Return the [x, y] coordinate for the center point of the cell that contains the specified text.  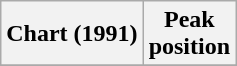
Chart (1991) [72, 34]
Peakposition [189, 34]
